Find where the given text appears and provide that cell's center as (X, Y) coordinate. 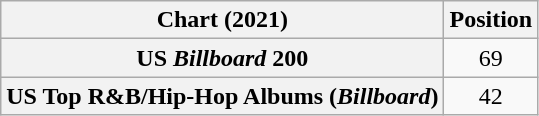
42 (491, 96)
US Top R&B/Hip-Hop Albums (Billboard) (222, 96)
Position (491, 20)
Chart (2021) (222, 20)
US Billboard 200 (222, 58)
69 (491, 58)
